For the text-containing cell, return its midpoint in (X, Y) coordinate format. 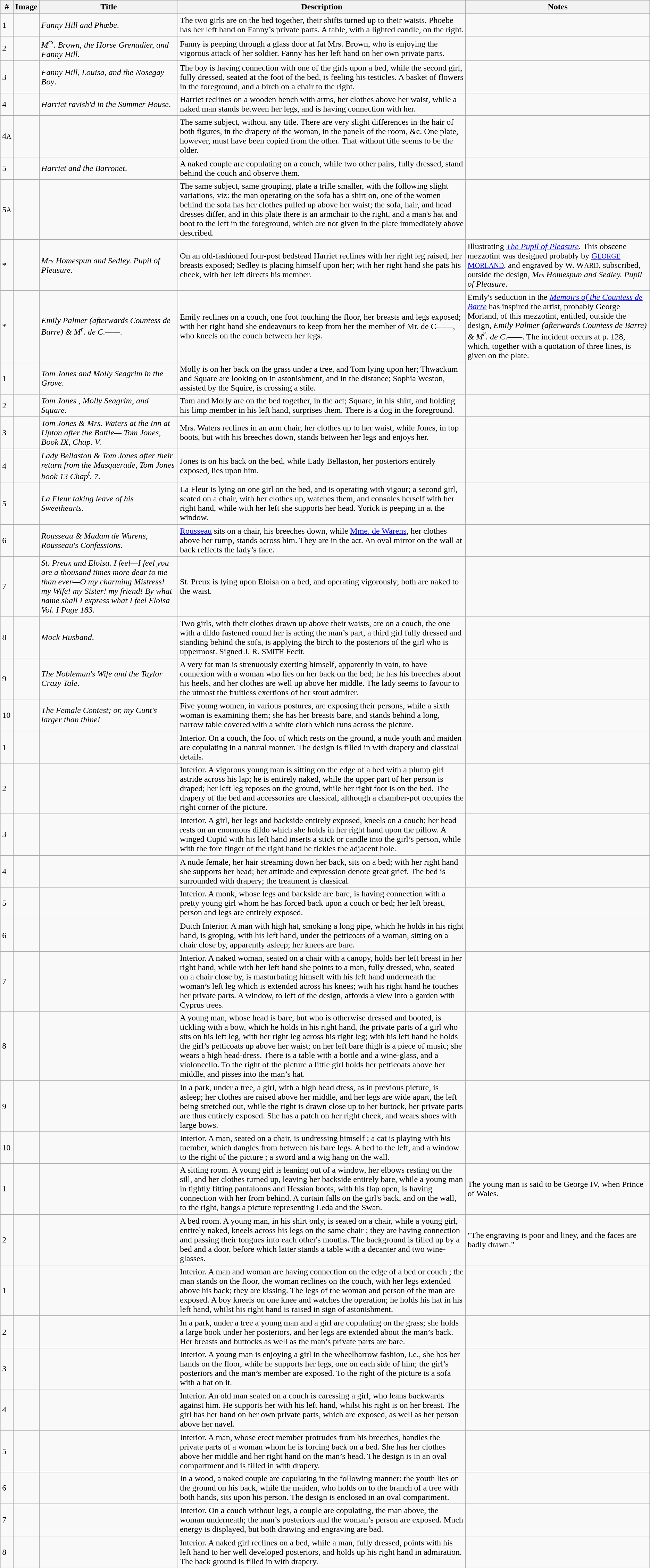
Fanny Hill, Louisa, and the Nosegay Boy. (108, 77)
Tom Jones , Molly Seagrim, and Square. (108, 405)
Mrs. Brown, the Horse Grenadier, and Fanny Hill. (108, 49)
Title (108, 7)
Tom Jones and Molly Seagrim in the Grove. (108, 378)
"The engraving is poor and liney, and the faces are badly drawn." (558, 1240)
The Female Contest; or, my Cunt's larger than thine! (108, 715)
Image (26, 7)
Harriet ravish'd in the Summer House. (108, 104)
The young man is said to be George IV, when Prince of Wales. (558, 1189)
Description (322, 7)
The Nobleman's Wife and the Taylor Crazy Tale. (108, 678)
Emily Palmer (afterwards Countess de Barre) & Mr. de C.——. (108, 327)
Mrs Homespun and Sedley. Pupil of Pleasure. (108, 265)
La Fleur taking leave of his Sweethearts. (108, 504)
Tom Jones & Mrs. Waters at the Inn at Upton after the Battle— Tom Jones, Book IX, Chap. V. (108, 433)
Fanny Hill and Phœbe. (108, 25)
Lady Bellaston & Tom Jones after their return from the Masquerade, Tom Jones book 13 Chapt. 7. (108, 466)
A naked couple are copulating on a couch, while two other pairs, fully dressed, stand behind the couch and observe them. (322, 168)
Rousseau & Madam de Warens, Rousseau's Confessions. (108, 540)
Notes (558, 7)
Harriet and the Barronet. (108, 168)
Jones is on his back on the bed, while Lady Bellaston, her posteriors entirely exposed, lies upon him. (322, 466)
St. Preux is lying upon Eloisa on a bed, and operating vigorously; both are naked to the waist. (322, 586)
5A (7, 210)
4A (7, 136)
Mock Husband. (108, 637)
# (7, 7)
